Determine the [x, y] coordinate at the center of the cell enclosing the given text.  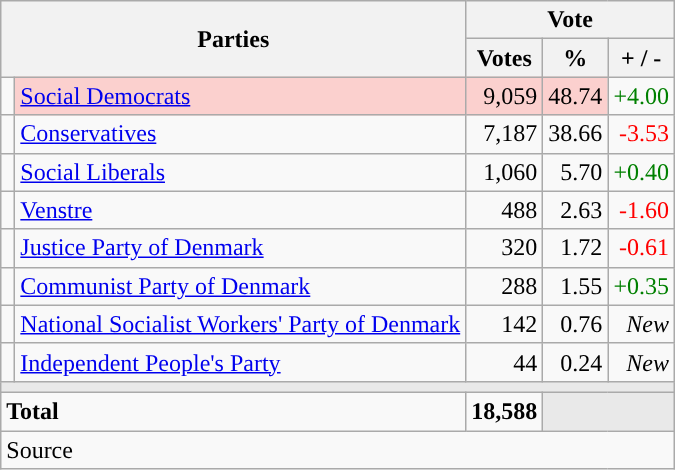
44 [504, 362]
18,588 [504, 411]
320 [504, 248]
% [576, 58]
0.24 [576, 362]
Venstre [240, 210]
Vote [570, 20]
+0.35 [642, 286]
48.74 [576, 96]
9,059 [504, 96]
0.76 [576, 324]
National Socialist Workers' Party of Denmark [240, 324]
Communist Party of Denmark [240, 286]
Total [234, 411]
2.63 [576, 210]
Parties [234, 39]
Justice Party of Denmark [240, 248]
1,060 [504, 172]
142 [504, 324]
Source [338, 449]
288 [504, 286]
488 [504, 210]
-1.60 [642, 210]
Social Liberals [240, 172]
1.72 [576, 248]
1.55 [576, 286]
38.66 [576, 134]
5.70 [576, 172]
+ / - [642, 58]
-3.53 [642, 134]
Social Democrats [240, 96]
Conservatives [240, 134]
Independent People's Party [240, 362]
+4.00 [642, 96]
-0.61 [642, 248]
+0.40 [642, 172]
7,187 [504, 134]
Votes [504, 58]
